Output the (X, Y) coordinate of the center of the cell containing the given text.  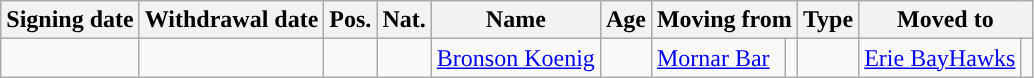
Moving from (724, 20)
Moved to (946, 20)
Nat. (404, 20)
Withdrawal date (232, 20)
Erie BayHawks (940, 58)
Name (516, 20)
Age (626, 20)
Bronson Koenig (516, 58)
Signing date (70, 20)
Pos. (350, 20)
Type (828, 20)
Mornar Bar (718, 58)
